Capture the cell that displays the provided text and extract its [x, y] central coordinate. 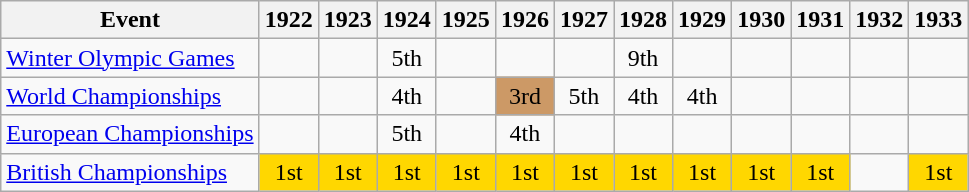
1930 [762, 20]
1928 [644, 20]
1933 [938, 20]
1925 [466, 20]
1932 [880, 20]
1926 [524, 20]
1927 [584, 20]
Event [130, 20]
9th [644, 58]
1924 [406, 20]
1922 [288, 20]
1923 [348, 20]
World Championships [130, 96]
Winter Olympic Games [130, 58]
3rd [524, 96]
1929 [702, 20]
British Championships [130, 172]
European Championships [130, 134]
1931 [820, 20]
